Extract the [X, Y] coordinate from the center of the cell holding the provided text.  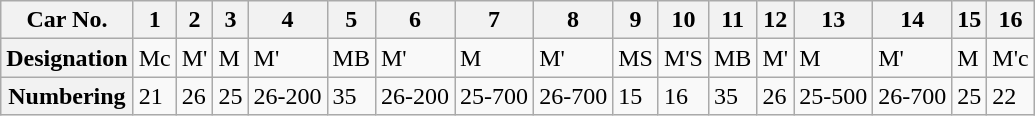
4 [288, 20]
6 [414, 20]
M'c [1010, 58]
10 [683, 20]
M'S [683, 58]
9 [636, 20]
Car No. [67, 20]
25-700 [494, 96]
22 [1010, 96]
8 [574, 20]
Designation [67, 58]
Numbering [67, 96]
5 [351, 20]
MS [636, 58]
12 [776, 20]
11 [732, 20]
13 [834, 20]
14 [912, 20]
2 [194, 20]
21 [154, 96]
3 [230, 20]
25-500 [834, 96]
1 [154, 20]
7 [494, 20]
Mc [154, 58]
